Find where the given text appears and provide that cell's center as (X, Y) coordinate. 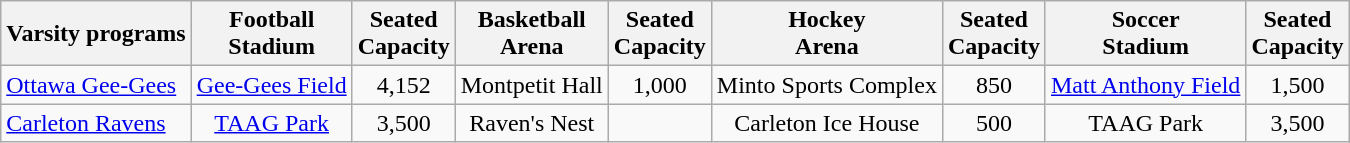
Carleton Ice House (826, 123)
1,500 (1298, 85)
HockeyArena (826, 34)
BasketballArena (532, 34)
Varsity programs (96, 34)
Gee-Gees Field (272, 85)
Raven's Nest (532, 123)
FootballStadium (272, 34)
500 (994, 123)
Ottawa Gee-Gees (96, 85)
Minto Sports Complex (826, 85)
4,152 (404, 85)
Carleton Ravens (96, 123)
SoccerStadium (1145, 34)
850 (994, 85)
Montpetit Hall (532, 85)
1,000 (660, 85)
Matt Anthony Field (1145, 85)
